Provide the [X, Y] coordinate of the cell's center where the given text is located.  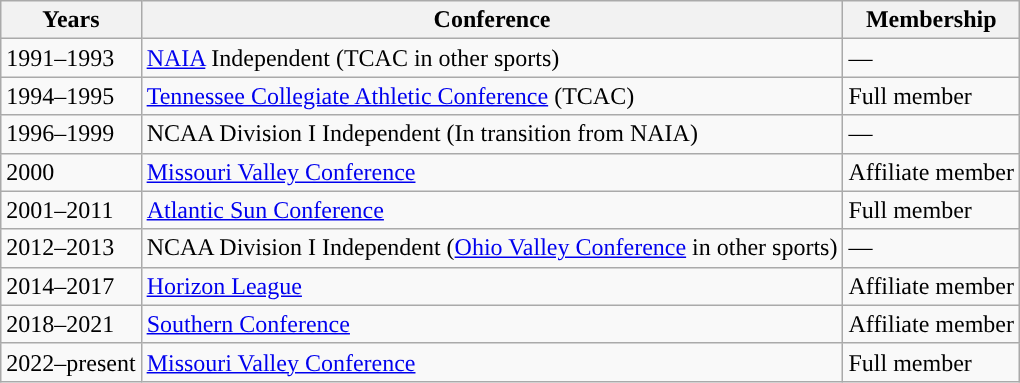
1991–1993 [71, 58]
2018–2021 [71, 324]
Horizon League [492, 286]
2014–2017 [71, 286]
2001–2011 [71, 210]
Conference [492, 20]
NCAA Division I Independent (Ohio Valley Conference in other sports) [492, 248]
Southern Conference [492, 324]
1994–1995 [71, 96]
Years [71, 20]
NAIA Independent (TCAC in other sports) [492, 58]
2022–present [71, 362]
Atlantic Sun Conference [492, 210]
Membership [932, 20]
2012–2013 [71, 248]
1996–1999 [71, 134]
Tennessee Collegiate Athletic Conference (TCAC) [492, 96]
NCAA Division I Independent (In transition from NAIA) [492, 134]
2000 [71, 172]
